Provide the [X, Y] coordinate of the cell's center where the given text is located.  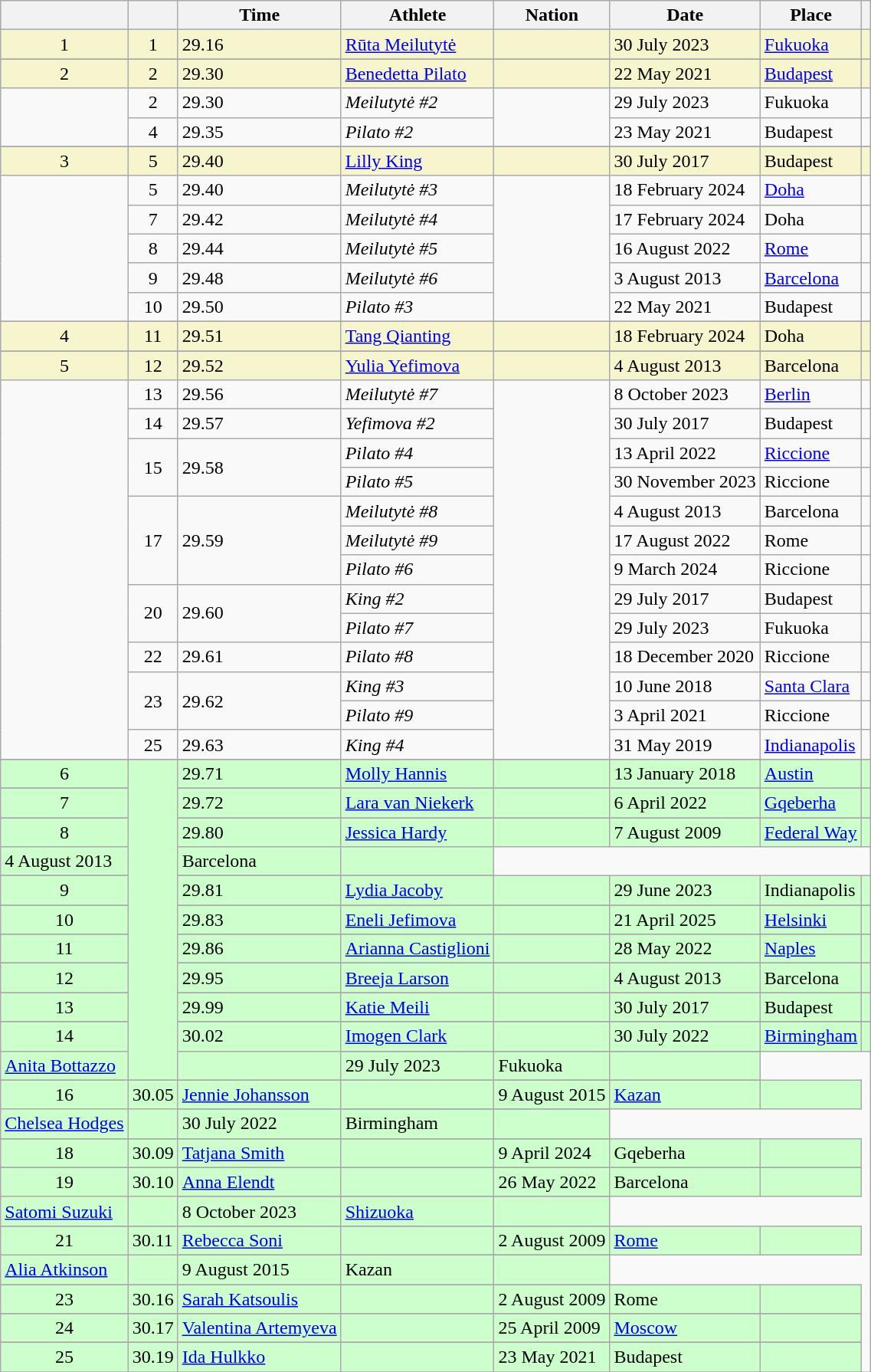
3 April 2021 [685, 715]
29.59 [259, 540]
King #2 [417, 599]
29.61 [259, 657]
Meilutytė #4 [417, 219]
Jessica Hardy [417, 832]
29.99 [259, 1007]
Tang Qianting [417, 336]
Pilato #5 [417, 482]
29.48 [259, 277]
Yefimova #2 [417, 424]
29.83 [259, 920]
15 [153, 468]
29.86 [259, 949]
28 May 2022 [685, 949]
16 August 2022 [685, 248]
Anna Elendt [259, 1182]
29.57 [259, 424]
20 [153, 613]
29.44 [259, 248]
30.19 [153, 1357]
7 August 2009 [685, 832]
Lydia Jacoby [417, 891]
30.17 [153, 1328]
Pilato #8 [417, 657]
Meilutytė #5 [417, 248]
10 June 2018 [685, 686]
9 March 2024 [685, 569]
30.09 [153, 1153]
Nation [552, 15]
Lara van Niekerk [417, 803]
29.60 [259, 613]
Tatjana Smith [259, 1153]
29 June 2023 [685, 891]
Federal Way [810, 832]
Time [259, 15]
30 November 2023 [685, 482]
Benedetta Pilato [417, 74]
Austin [810, 773]
Satomi Suzuki [64, 1211]
22 [153, 657]
Place [810, 15]
18 [64, 1153]
Pilato #7 [417, 628]
30 July 2023 [685, 44]
Meilutytė #9 [417, 540]
6 April 2022 [685, 803]
Pilato #3 [417, 307]
24 [64, 1328]
13 April 2022 [685, 453]
31 May 2019 [685, 744]
3 August 2013 [685, 277]
18 December 2020 [685, 657]
29.95 [259, 978]
9 April 2024 [552, 1153]
Meilutytė #2 [417, 103]
29.62 [259, 701]
Yulia Yefimova [417, 366]
Athlete [417, 15]
Meilutytė #8 [417, 511]
Breeja Larson [417, 978]
21 April 2025 [685, 920]
Alia Atkinson [64, 1269]
17 [153, 540]
Lilly King [417, 161]
Pilato #4 [417, 453]
Anita Bottazzo [64, 1065]
19 [64, 1182]
29.81 [259, 891]
29.35 [259, 132]
29.80 [259, 832]
King #3 [417, 686]
29.72 [259, 803]
30.10 [153, 1182]
30.11 [153, 1240]
3 [64, 161]
Katie Meili [417, 1007]
29 July 2017 [685, 599]
Pilato #9 [417, 715]
29.51 [259, 336]
29.16 [259, 44]
Valentina Artemyeva [259, 1328]
Meilutytė #7 [417, 395]
Meilutytė #3 [417, 190]
Shizuoka [417, 1211]
29.71 [259, 773]
Pilato #2 [417, 132]
Ida Hulkko [259, 1357]
Imogen Clark [417, 1036]
Santa Clara [810, 686]
17 August 2022 [685, 540]
Meilutytė #6 [417, 277]
29.42 [259, 219]
Moscow [685, 1328]
26 May 2022 [552, 1182]
17 February 2024 [685, 219]
Eneli Jefimova [417, 920]
21 [64, 1240]
29.58 [259, 468]
6 [64, 773]
25 April 2009 [552, 1328]
30.16 [153, 1299]
29.50 [259, 307]
Sarah Katsoulis [259, 1299]
Date [685, 15]
Jennie Johansson [259, 1095]
Arianna Castiglioni [417, 949]
King #4 [417, 744]
30.05 [153, 1095]
Rūta Meilutytė [417, 44]
Helsinki [810, 920]
Chelsea Hodges [64, 1124]
Molly Hannis [417, 773]
Rebecca Soni [259, 1240]
16 [64, 1095]
29.56 [259, 395]
Berlin [810, 395]
Pilato #6 [417, 569]
Naples [810, 949]
13 January 2018 [685, 773]
30.02 [259, 1036]
29.63 [259, 744]
29.52 [259, 366]
